Pinpoint the cell where the given text exists, returning its (X, Y) midpoint coordinate. 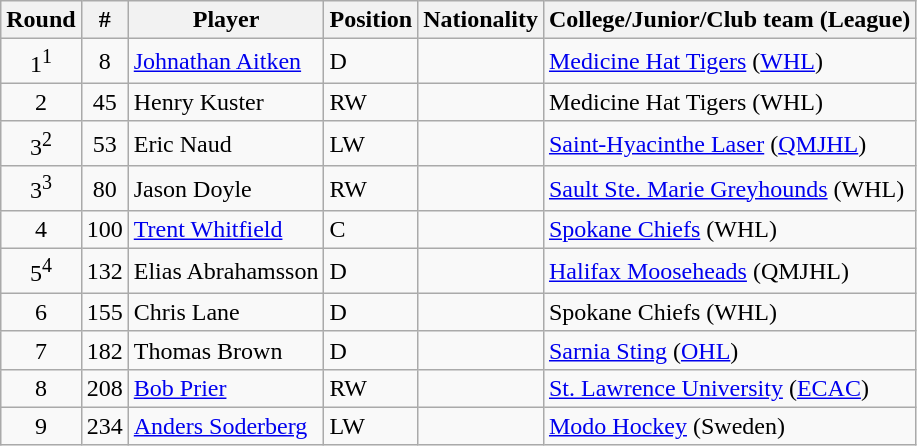
Elias Abrahamsson (226, 272)
# (104, 20)
33 (41, 188)
2 (41, 102)
182 (104, 350)
6 (41, 312)
Round (41, 20)
Nationality (481, 20)
Modo Hockey (Sweden) (729, 426)
St. Lawrence University (ECAC) (729, 388)
Sault Ste. Marie Greyhounds (WHL) (729, 188)
100 (104, 230)
Jason Doyle (226, 188)
Chris Lane (226, 312)
Bob Prier (226, 388)
Player (226, 20)
53 (104, 144)
80 (104, 188)
45 (104, 102)
Saint-Hyacinthe Laser (QMJHL) (729, 144)
9 (41, 426)
234 (104, 426)
Henry Kuster (226, 102)
Johnathan Aitken (226, 62)
Trent Whitfield (226, 230)
Thomas Brown (226, 350)
132 (104, 272)
54 (41, 272)
4 (41, 230)
Eric Naud (226, 144)
11 (41, 62)
208 (104, 388)
7 (41, 350)
C (371, 230)
155 (104, 312)
32 (41, 144)
Position (371, 20)
College/Junior/Club team (League) (729, 20)
Sarnia Sting (OHL) (729, 350)
Halifax Mooseheads (QMJHL) (729, 272)
Anders Soderberg (226, 426)
